Determine the [x, y] coordinate at the center of the cell enclosing the given text.  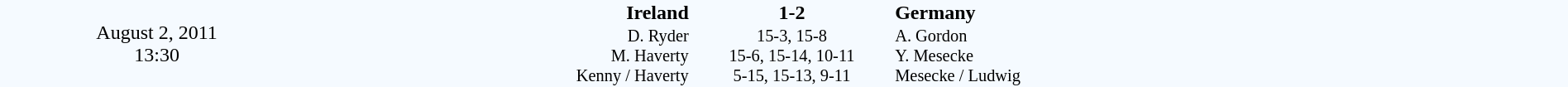
1-2 [791, 12]
Germany [1082, 12]
Ireland [501, 12]
A. GordonY. MeseckeMesecke / Ludwig [1082, 56]
15-3, 15-815-6, 15-14, 10-115-15, 15-13, 9-11 [791, 56]
August 2, 201113:30 [157, 43]
D. RyderM. HavertyKenny / Haverty [501, 56]
